Scan for the cell matching the given text and deliver its (X, Y) coordinate at center. 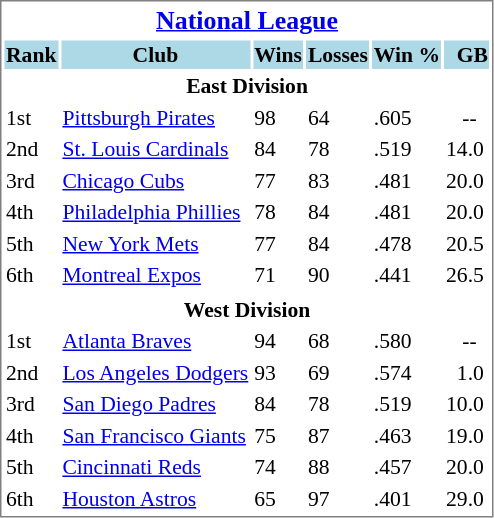
69 (338, 372)
98 (278, 118)
.605 (406, 118)
East Division (246, 86)
64 (338, 118)
New York Mets (156, 244)
26.5 (468, 275)
.580 (406, 341)
74 (278, 467)
National League (246, 20)
Club (156, 54)
1.0 (468, 372)
St. Louis Cardinals (156, 149)
Philadelphia Phillies (156, 212)
.457 (406, 467)
88 (338, 467)
.574 (406, 372)
.441 (406, 275)
10.0 (468, 404)
94 (278, 341)
14.0 (468, 149)
GB (468, 54)
Los Angeles Dodgers (156, 372)
97 (338, 498)
San Francisco Giants (156, 436)
Atlanta Braves (156, 341)
20.5 (468, 244)
Win % (406, 54)
.463 (406, 436)
90 (338, 275)
West Division (246, 310)
San Diego Padres (156, 404)
65 (278, 498)
68 (338, 341)
83 (338, 180)
Cincinnati Reds (156, 467)
29.0 (468, 498)
.478 (406, 244)
.401 (406, 498)
71 (278, 275)
Montreal Expos (156, 275)
Losses (338, 54)
Houston Astros (156, 498)
75 (278, 436)
93 (278, 372)
87 (338, 436)
Chicago Cubs (156, 180)
Wins (278, 54)
Rank (30, 54)
19.0 (468, 436)
Pittsburgh Pirates (156, 118)
